Locate the cell with the specified text and output its [x, y] center coordinate. 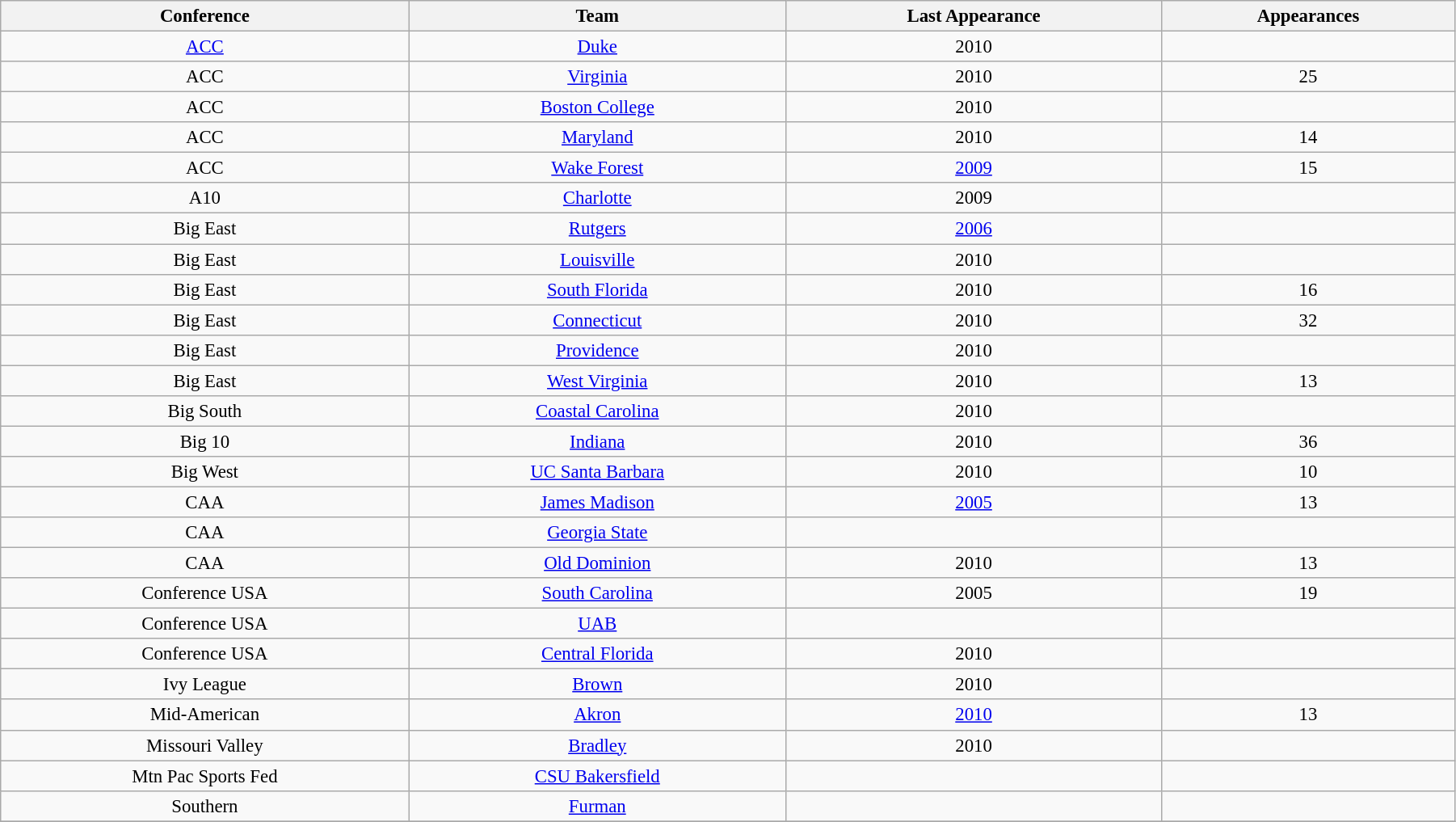
16 [1309, 289]
Ivy League [205, 685]
South Carolina [598, 593]
Furman [598, 806]
A10 [205, 198]
15 [1309, 168]
Brown [598, 685]
Last Appearance [974, 16]
Indiana [598, 441]
UAB [598, 624]
Akron [598, 715]
Georgia State [598, 533]
Appearances [1309, 16]
Mtn Pac Sports Fed [205, 776]
10 [1309, 472]
Team [598, 16]
14 [1309, 137]
32 [1309, 320]
UC Santa Barbara [598, 472]
James Madison [598, 502]
25 [1309, 77]
2006 [974, 229]
Big South [205, 411]
36 [1309, 441]
19 [1309, 593]
Boston College [598, 107]
West Virginia [598, 381]
Central Florida [598, 654]
Coastal Carolina [598, 411]
Duke [598, 47]
Missouri Valley [205, 745]
Virginia [598, 77]
Maryland [598, 137]
Providence [598, 350]
Bradley [598, 745]
South Florida [598, 289]
Big 10 [205, 441]
Wake Forest [598, 168]
Rutgers [598, 229]
Mid-American [205, 715]
Louisville [598, 259]
Big West [205, 472]
Connecticut [598, 320]
CSU Bakersfield [598, 776]
Old Dominion [598, 563]
Conference [205, 16]
Charlotte [598, 198]
Southern [205, 806]
